Detect which cell encompasses the target text, then output its [x, y] center coordinate. 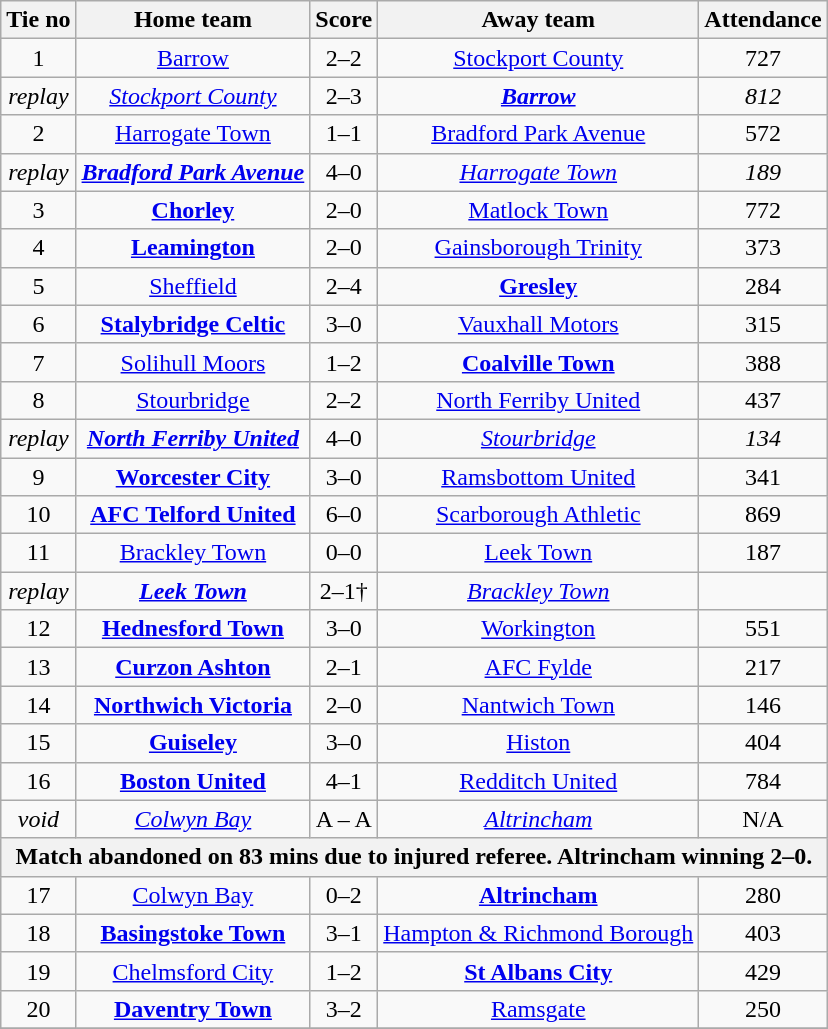
Tie no [38, 20]
3–1 [344, 933]
AFC Telford United [193, 515]
Away team [538, 20]
Workington [538, 629]
2–4 [344, 286]
280 [763, 895]
20 [38, 1009]
429 [763, 971]
8 [38, 400]
Redditch United [538, 781]
134 [763, 438]
18 [38, 933]
Histon [538, 743]
388 [763, 362]
Nantwich Town [538, 705]
217 [763, 667]
373 [763, 248]
284 [763, 286]
12 [38, 629]
Hampton & Richmond Borough [538, 933]
2–1 [344, 667]
Basingstoke Town [193, 933]
6 [38, 324]
Ramsgate [538, 1009]
15 [38, 743]
Hednesford Town [193, 629]
Boston United [193, 781]
Chorley [193, 210]
727 [763, 58]
Worcester City [193, 477]
315 [763, 324]
2–1† [344, 591]
6–0 [344, 515]
572 [763, 134]
void [38, 819]
Coalville Town [538, 362]
AFC Fylde [538, 667]
4–1 [344, 781]
9 [38, 477]
1 [38, 58]
812 [763, 96]
Solihull Moors [193, 362]
Guiseley [193, 743]
Matlock Town [538, 210]
Curzon Ashton [193, 667]
19 [38, 971]
341 [763, 477]
5 [38, 286]
Match abandoned on 83 mins due to injured referee. Altrincham winning 2–0. [414, 857]
17 [38, 895]
Chelmsford City [193, 971]
Attendance [763, 20]
Home team [193, 20]
A – A [344, 819]
Score [344, 20]
10 [38, 515]
Sheffield [193, 286]
Vauxhall Motors [538, 324]
St Albans City [538, 971]
Northwich Victoria [193, 705]
13 [38, 667]
7 [38, 362]
Stalybridge Celtic [193, 324]
3–2 [344, 1009]
784 [763, 781]
189 [763, 172]
404 [763, 743]
2 [38, 134]
N/A [763, 819]
146 [763, 705]
11 [38, 553]
Gainsborough Trinity [538, 248]
1–1 [344, 134]
551 [763, 629]
0–0 [344, 553]
2–3 [344, 96]
403 [763, 933]
Leamington [193, 248]
187 [763, 553]
Daventry Town [193, 1009]
0–2 [344, 895]
Ramsbottom United [538, 477]
14 [38, 705]
437 [763, 400]
Scarborough Athletic [538, 515]
250 [763, 1009]
4 [38, 248]
3 [38, 210]
772 [763, 210]
Gresley [538, 286]
869 [763, 515]
16 [38, 781]
